Return (x, y) of the center of cell containing provided text 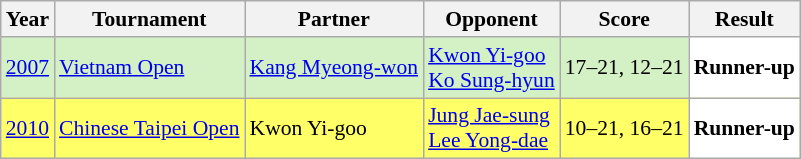
Kwon Yi-goo (334, 128)
2007 (28, 68)
2010 (28, 128)
Year (28, 19)
Kang Myeong-won (334, 68)
Partner (334, 19)
Jung Jae-sung Lee Yong-dae (492, 128)
Score (624, 19)
Vietnam Open (149, 68)
Chinese Taipei Open (149, 128)
Kwon Yi-goo Ko Sung-hyun (492, 68)
Tournament (149, 19)
17–21, 12–21 (624, 68)
Opponent (492, 19)
10–21, 16–21 (624, 128)
Result (744, 19)
